Capture the cell that displays the provided text and extract its (X, Y) central coordinate. 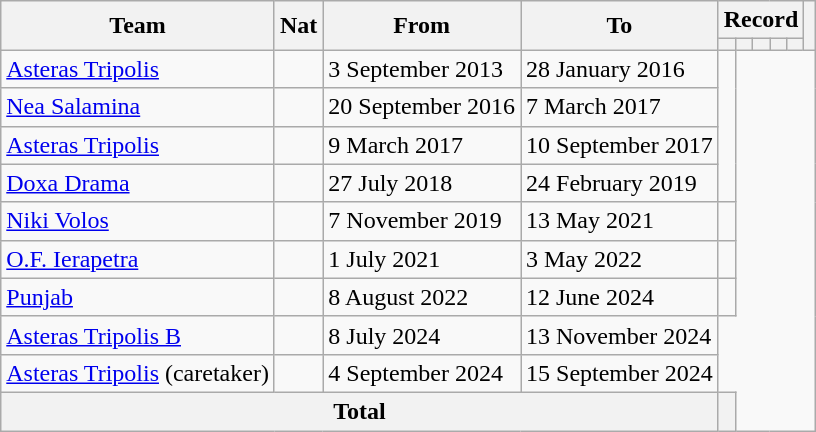
4 September 2024 (422, 373)
Asteras Tripolis (caretaker) (138, 373)
8 July 2024 (422, 335)
Asteras Tripolis B (138, 335)
15 September 2024 (619, 373)
13 November 2024 (619, 335)
Doxa Drama (138, 183)
From (422, 26)
8 August 2022 (422, 297)
9 March 2017 (422, 145)
Punjab (138, 297)
1 July 2021 (422, 259)
7 March 2017 (619, 107)
Nat (298, 26)
O.F. Ierapetra (138, 259)
27 July 2018 (422, 183)
28 January 2016 (619, 69)
Nea Salamina (138, 107)
10 September 2017 (619, 145)
20 September 2016 (422, 107)
3 May 2022 (619, 259)
12 June 2024 (619, 297)
Team (138, 26)
7 November 2019 (422, 221)
Record (761, 20)
Niki Volos (138, 221)
24 February 2019 (619, 183)
To (619, 26)
13 May 2021 (619, 221)
3 September 2013 (422, 69)
Total (360, 411)
